Detect which cell encompasses the target text, then output its (x, y) center coordinate. 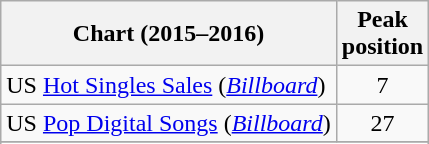
27 (382, 123)
US Hot Singles Sales (Billboard) (169, 85)
Chart (2015–2016) (169, 34)
US Pop Digital Songs (Billboard) (169, 123)
Peak position (382, 34)
7 (382, 85)
